From the cell containing the given text, extract its center point as [x, y] coordinate. 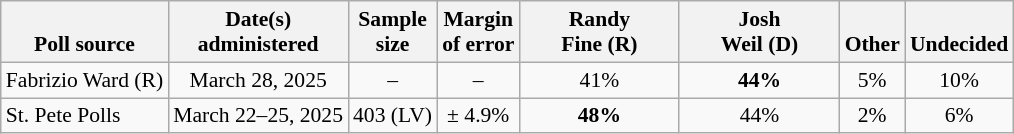
March 28, 2025 [258, 80]
Poll source [84, 32]
48% [599, 116]
Date(s)administered [258, 32]
± 4.9% [478, 116]
2% [872, 116]
RandyFine (R) [599, 32]
Fabrizio Ward (R) [84, 80]
JoshWeil (D) [759, 32]
March 22–25, 2025 [258, 116]
Undecided [959, 32]
St. Pete Polls [84, 116]
Other [872, 32]
6% [959, 116]
10% [959, 80]
41% [599, 80]
Samplesize [392, 32]
5% [872, 80]
403 (LV) [392, 116]
Marginof error [478, 32]
